Scan for the cell matching the given text and deliver its [x, y] coordinate at center. 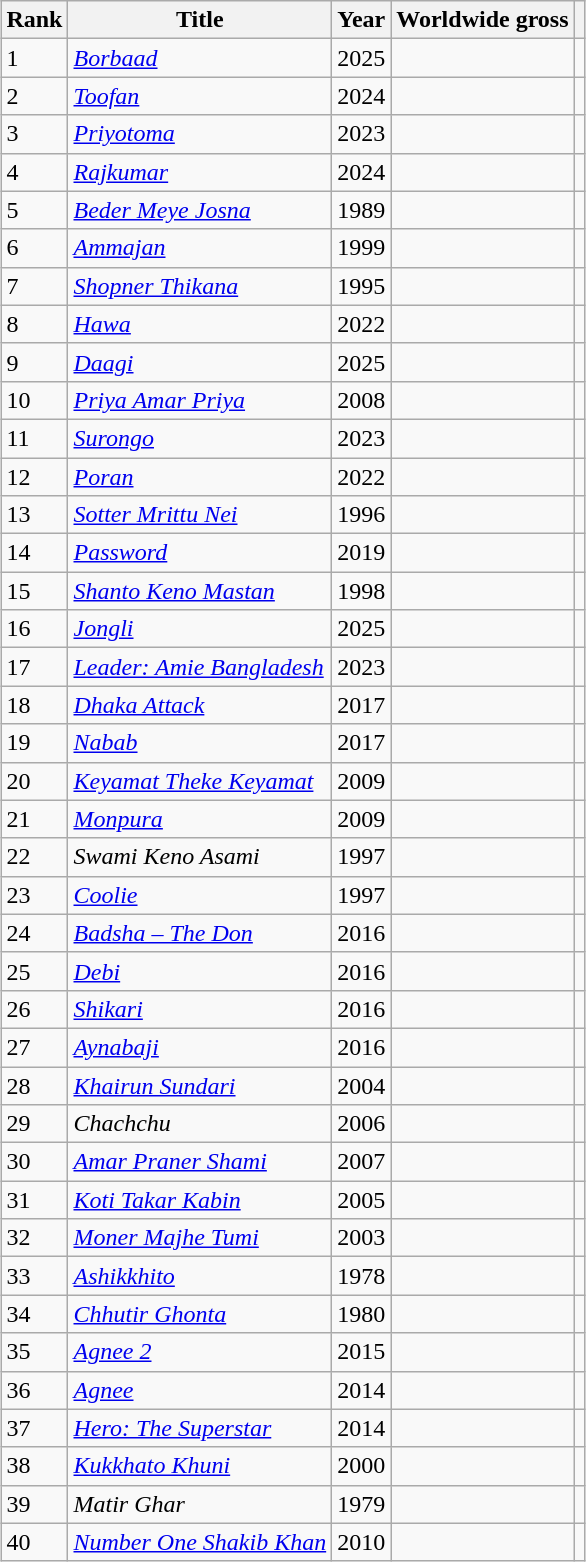
36 [34, 1390]
Borbaad [200, 58]
Daagi [200, 362]
2004 [362, 1085]
2019 [362, 553]
25 [34, 971]
30 [34, 1162]
Kukkhato Khuni [200, 1466]
4 [34, 172]
1998 [362, 591]
1980 [362, 1314]
Priyotoma [200, 134]
1978 [362, 1276]
7 [34, 286]
6 [34, 248]
Leader: Amie Bangladesh [200, 667]
Number One Shakib Khan [200, 1542]
23 [34, 895]
Priya Amar Priya [200, 400]
26 [34, 1009]
39 [34, 1504]
1 [34, 58]
1989 [362, 210]
Amar Praner Shami [200, 1162]
Worldwide gross [482, 20]
2007 [362, 1162]
5 [34, 210]
31 [34, 1200]
2006 [362, 1124]
38 [34, 1466]
Agnee [200, 1390]
33 [34, 1276]
32 [34, 1238]
Surongo [200, 438]
Poran [200, 477]
Swami Keno Asami [200, 857]
Ashikkhito [200, 1276]
18 [34, 705]
3 [34, 134]
Rajkumar [200, 172]
22 [34, 857]
37 [34, 1428]
Password [200, 553]
Rank [34, 20]
10 [34, 400]
Year [362, 20]
34 [34, 1314]
Khairun Sundari [200, 1085]
2 [34, 96]
Toofan [200, 96]
Monpura [200, 819]
Nabab [200, 743]
1995 [362, 286]
29 [34, 1124]
Chachchu [200, 1124]
2005 [362, 1200]
9 [34, 362]
Beder Meye Josna [200, 210]
Hero: The Superstar [200, 1428]
40 [34, 1542]
27 [34, 1047]
12 [34, 477]
16 [34, 629]
Matir Ghar [200, 1504]
1996 [362, 515]
Title [200, 20]
Debi [200, 971]
20 [34, 781]
Shopner Thikana [200, 286]
Chhutir Ghonta [200, 1314]
24 [34, 933]
Jongli [200, 629]
2015 [362, 1352]
Hawa [200, 324]
2000 [362, 1466]
19 [34, 743]
1979 [362, 1504]
Aynabaji [200, 1047]
21 [34, 819]
Moner Majhe Tumi [200, 1238]
28 [34, 1085]
2003 [362, 1238]
2008 [362, 400]
Sotter Mrittu Nei [200, 515]
2010 [362, 1542]
13 [34, 515]
35 [34, 1352]
Koti Takar Kabin [200, 1200]
Shikari [200, 1009]
Ammajan [200, 248]
14 [34, 553]
Coolie [200, 895]
15 [34, 591]
8 [34, 324]
Dhaka Attack [200, 705]
17 [34, 667]
Keyamat Theke Keyamat [200, 781]
Agnee 2 [200, 1352]
Badsha – The Don [200, 933]
1999 [362, 248]
11 [34, 438]
Shanto Keno Mastan [200, 591]
